Detect which cell encompasses the target text, then output its [X, Y] center coordinate. 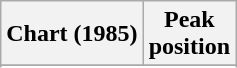
Peakposition [189, 34]
Chart (1985) [72, 34]
